Locate the cell with the specified text and output its (x, y) center coordinate. 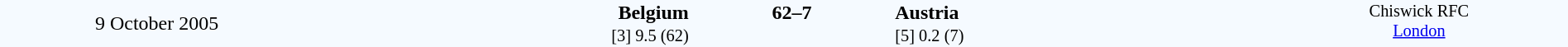
Chiswick RFCLondon (1419, 23)
[3] 9.5 (62) (501, 36)
Belgium (501, 12)
Austria (1082, 12)
9 October 2005 (157, 23)
62–7 (791, 12)
[5] 0.2 (7) (1082, 36)
